Detect which cell encompasses the target text, then output its [x, y] center coordinate. 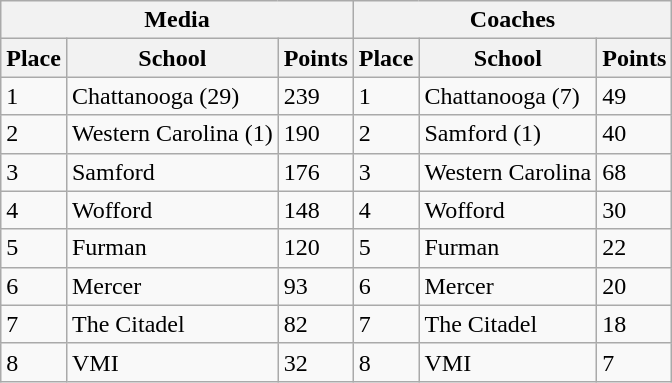
Western Carolina [508, 172]
49 [634, 96]
18 [634, 324]
176 [316, 172]
68 [634, 172]
40 [634, 134]
Chattanooga (7) [508, 96]
Coaches [512, 20]
82 [316, 324]
22 [634, 248]
239 [316, 96]
93 [316, 286]
20 [634, 286]
30 [634, 210]
Media [177, 20]
32 [316, 362]
120 [316, 248]
190 [316, 134]
Chattanooga (29) [172, 96]
Samford [172, 172]
Western Carolina (1) [172, 134]
Samford (1) [508, 134]
148 [316, 210]
